Detect which cell encompasses the target text, then output its (x, y) center coordinate. 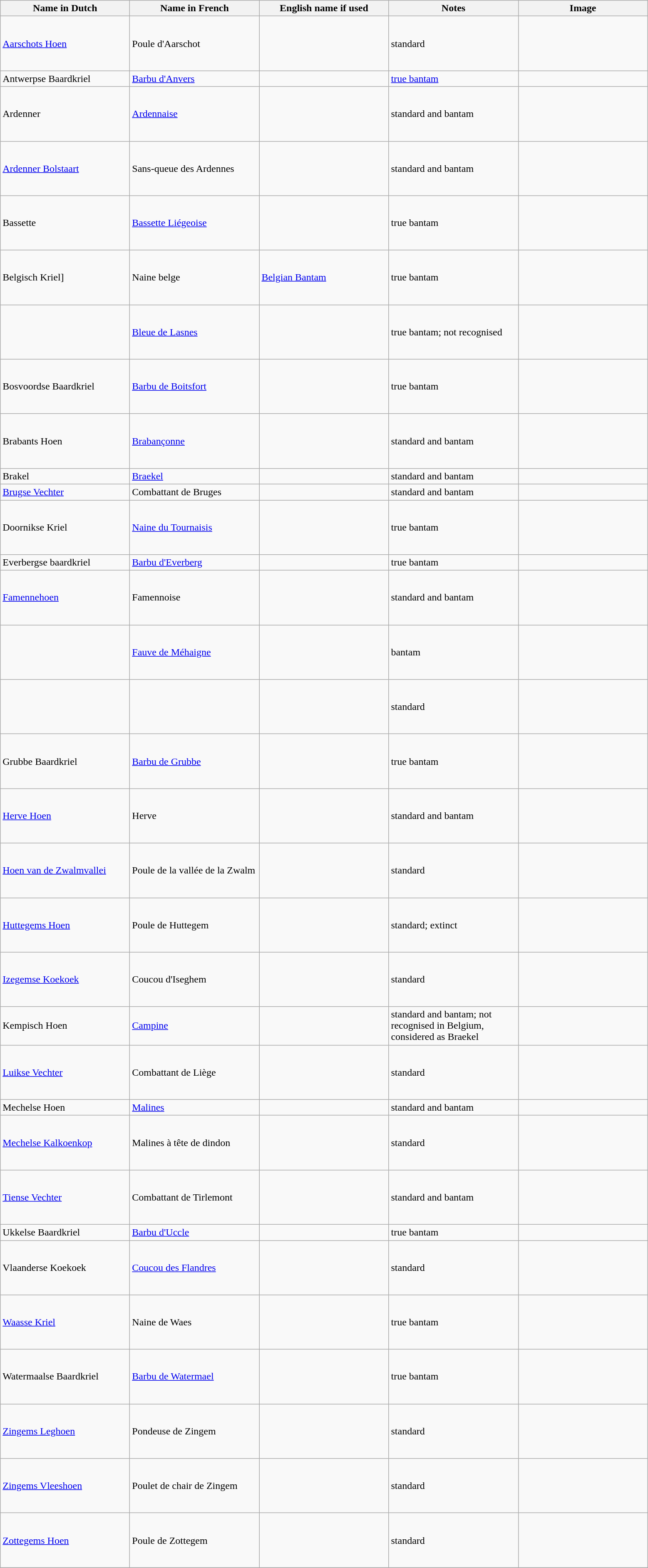
Famennehoen (65, 598)
Aarschots Hoen (65, 43)
Poule de Huttegem (195, 925)
Barbu de Boitsfort (195, 386)
Fauve de Méhaigne (195, 653)
Belgian Bantam (324, 277)
Ukkelse Baardkriel (65, 1232)
Braekel (195, 476)
Hoen van de Zwalmvallei (65, 871)
standard; extinct (454, 925)
Barbu d'Everberg (195, 563)
Bassette (65, 223)
standard and bantam; not recognised in Belgium, considered as Braekel (454, 1026)
Poule d'Aarschot (195, 43)
Huttegems Hoen (65, 925)
Mechelse Hoen (65, 1107)
Bosvoordse Baardkriel (65, 386)
Belgisch Kriel] (65, 277)
Combattant de Bruges (195, 492)
Brabants Hoen (65, 441)
Waasse Kriel (65, 1322)
Poulet de chair de Zingem (195, 1486)
Barbu d'Anvers (195, 79)
Coucou des Flandres (195, 1268)
Brugse Vechter (65, 492)
Naine de Waes (195, 1322)
Poule de la vallée de la Zwalm (195, 871)
Poule de Zottegem (195, 1541)
Ardenner Bolstaart (65, 168)
Name in Dutch (65, 8)
Watermaalse Baardkriel (65, 1377)
Pondeuse de Zingem (195, 1432)
bantam (454, 653)
Vlaanderse Koekoek (65, 1268)
Malines (195, 1107)
Doornikse Kriel (65, 528)
Combattant de Liège (195, 1072)
Image (583, 8)
Famennoise (195, 598)
Herve (195, 816)
Bassette Liégeoise (195, 223)
Name in French (195, 8)
Malines à tête de dindon (195, 1143)
Barbu de Grubbe (195, 762)
Everbergse baardkriel (65, 563)
Luikse Vechter (65, 1072)
Notes (454, 8)
Izegemse Koekoek (65, 980)
Bleue de Lasnes (195, 332)
Brakel (65, 476)
Ardennaise (195, 114)
Zingems Leghoen (65, 1432)
Herve Hoen (65, 816)
Grubbe Baardkriel (65, 762)
Barbu de Watermael (195, 1377)
Brabançonne (195, 441)
Naine du Tournaisis (195, 528)
Ardenner (65, 114)
Kempisch Hoen (65, 1026)
Naine belge (195, 277)
Mechelse Kalkoenkop (65, 1143)
English name if used (324, 8)
Antwerpse Baardkriel (65, 79)
Campine (195, 1026)
Tiense Vechter (65, 1197)
Sans-queue des Ardennes (195, 168)
Zottegems Hoen (65, 1541)
true bantam; not recognised (454, 332)
Coucou d'Iseghem (195, 980)
Barbu d'Uccle (195, 1232)
Combattant de Tirlemont (195, 1197)
Zingems Vleeshoen (65, 1486)
